Identify which cell holds the provided text, then report its [x, y] central coordinate. 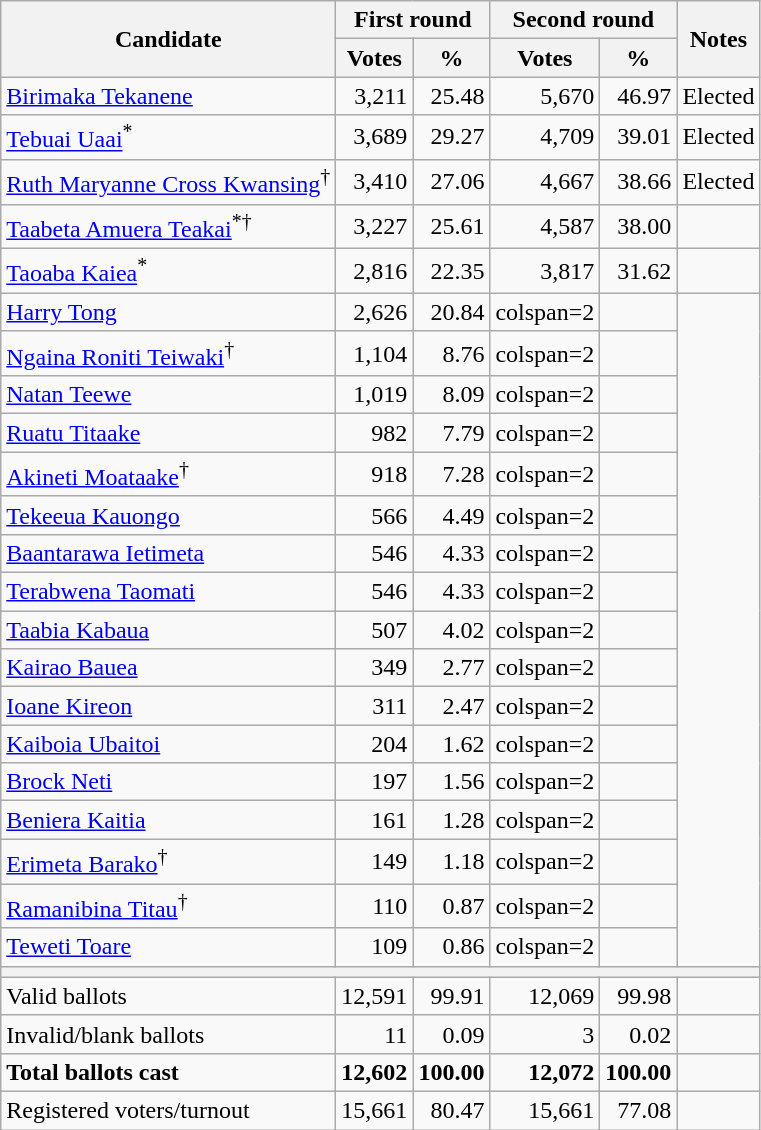
110 [374, 906]
918 [374, 474]
Akineti Moataake† [168, 474]
Ruatu Titaake [168, 433]
3,817 [545, 272]
20.84 [452, 312]
Invalid/blank ballots [168, 1034]
27.06 [452, 182]
Baantarawa Ietimeta [168, 554]
4,709 [545, 138]
46.97 [638, 96]
Registered voters/turnout [168, 1110]
7.28 [452, 474]
Beniera Kaitia [168, 820]
5,670 [545, 96]
311 [374, 706]
349 [374, 668]
2,626 [374, 312]
12,591 [374, 996]
3 [545, 1034]
0.87 [452, 906]
1.56 [452, 782]
38.66 [638, 182]
12,069 [545, 996]
8.09 [452, 395]
4,667 [545, 182]
Taabia Kabaua [168, 630]
1.62 [452, 744]
Notes [718, 39]
Total ballots cast [168, 1072]
12,602 [374, 1072]
Taoaba Kaiea* [168, 272]
4,587 [545, 226]
1,104 [374, 354]
Kairao Bauea [168, 668]
566 [374, 515]
Kaiboia Ubaitoi [168, 744]
31.62 [638, 272]
3,689 [374, 138]
Erimeta Barako† [168, 862]
25.48 [452, 96]
149 [374, 862]
7.79 [452, 433]
Candidate [168, 39]
99.91 [452, 996]
29.27 [452, 138]
161 [374, 820]
1,019 [374, 395]
0.86 [452, 947]
First round [413, 20]
Teweti Toare [168, 947]
Ramanibina Titau† [168, 906]
22.35 [452, 272]
Terabwena Taomati [168, 592]
Ruth Maryanne Cross Kwansing† [168, 182]
0.02 [638, 1034]
4.02 [452, 630]
Taabeta Amuera Teakai*† [168, 226]
0.09 [452, 1034]
3,410 [374, 182]
197 [374, 782]
39.01 [638, 138]
507 [374, 630]
Natan Teewe [168, 395]
1.18 [452, 862]
1.28 [452, 820]
Tekeeua Kauongo [168, 515]
204 [374, 744]
80.47 [452, 1110]
Second round [584, 20]
Ioane Kireon [168, 706]
Brock Neti [168, 782]
2.47 [452, 706]
3,227 [374, 226]
982 [374, 433]
Valid ballots [168, 996]
11 [374, 1034]
Ngaina Roniti Teiwaki† [168, 354]
12,072 [545, 1072]
2.77 [452, 668]
4.49 [452, 515]
Harry Tong [168, 312]
8.76 [452, 354]
3,211 [374, 96]
109 [374, 947]
Birimaka Tekanene [168, 96]
99.98 [638, 996]
38.00 [638, 226]
2,816 [374, 272]
77.08 [638, 1110]
25.61 [452, 226]
Tebuai Uaai* [168, 138]
